Identify which cell holds the provided text, then report its (x, y) central coordinate. 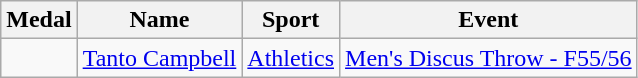
Athletics (291, 58)
Medal (39, 20)
Name (160, 20)
Sport (291, 20)
Tanto Campbell (160, 58)
Event (489, 20)
Men's Discus Throw - F55/56 (489, 58)
